For the text-containing cell, return its midpoint in (X, Y) coordinate format. 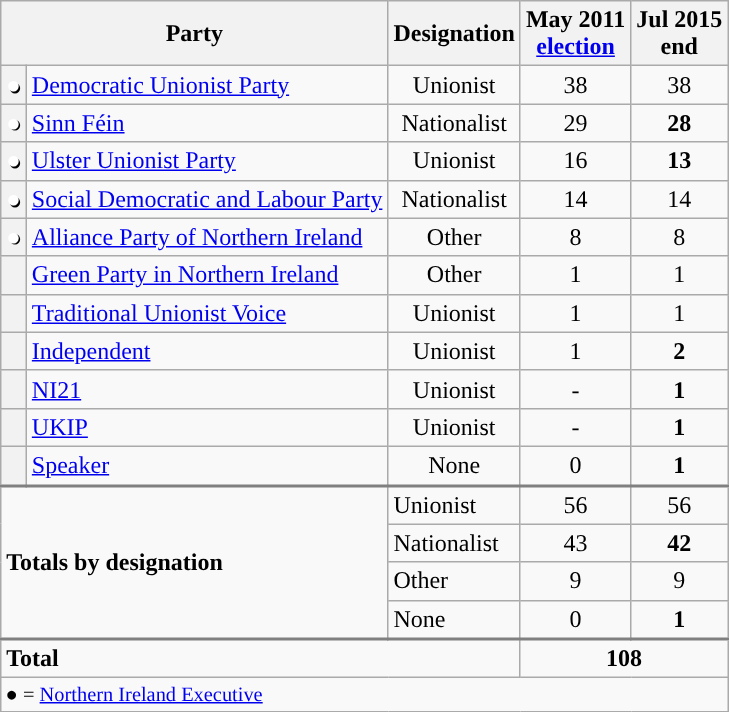
Traditional Unionist Voice (207, 313)
NI21 (207, 389)
Total (261, 658)
Sinn Féin (207, 123)
28 (680, 123)
Democratic Unionist Party (207, 85)
UKIP (207, 427)
● = Northern Ireland Executive (364, 695)
Social Democratic and Labour Party (207, 199)
Designation (454, 34)
2 (680, 351)
Alliance Party of Northern Ireland (207, 237)
Green Party in Northern Ireland (207, 275)
Independent (207, 351)
Totals by designation (194, 562)
42 (680, 543)
Party (194, 34)
13 (680, 161)
Jul 2015end (680, 34)
29 (575, 123)
May 2011election (575, 34)
Speaker (207, 466)
16 (575, 161)
108 (624, 658)
43 (575, 543)
Ulster Unionist Party (207, 161)
